Search for the cell housing the specified text and yield its [x, y] center coordinate. 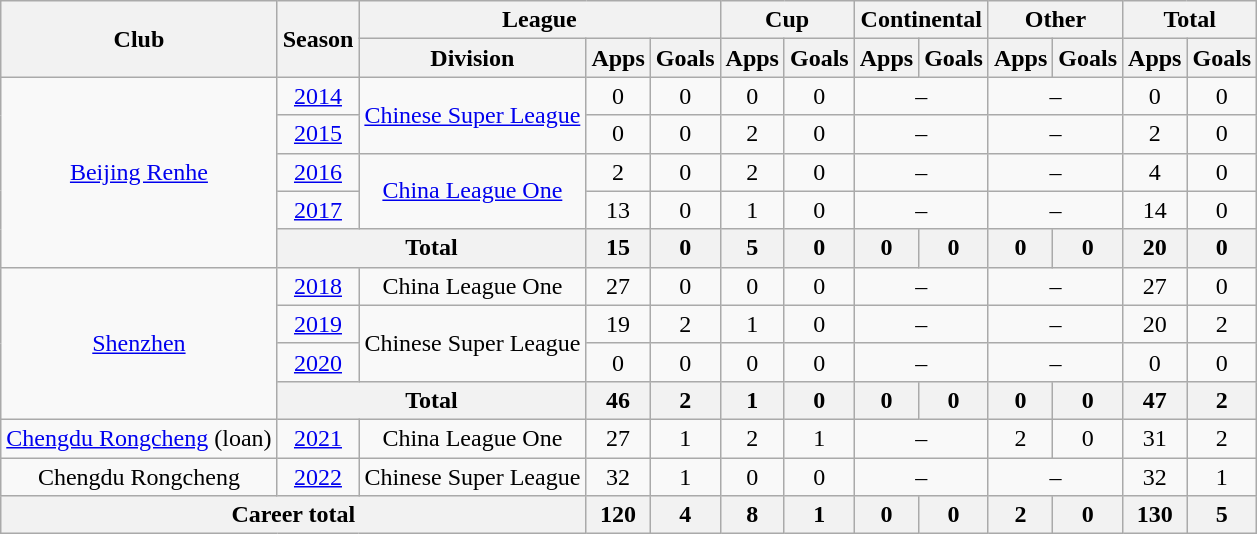
2018 [318, 286]
2014 [318, 96]
2021 [318, 438]
31 [1155, 438]
47 [1155, 400]
Career total [294, 515]
46 [618, 400]
2016 [318, 172]
2017 [318, 210]
2019 [318, 324]
19 [618, 324]
Continental [921, 20]
14 [1155, 210]
2015 [318, 134]
Other [1055, 20]
Club [139, 39]
2020 [318, 362]
Shenzhen [139, 343]
Beijing Renhe [139, 172]
Chengdu Rongcheng (loan) [139, 438]
15 [618, 248]
2022 [318, 477]
Chengdu Rongcheng [139, 477]
130 [1155, 515]
120 [618, 515]
League [540, 20]
Cup [787, 20]
8 [752, 515]
13 [618, 210]
Season [318, 39]
Division [472, 58]
